Locate the cell with the specified text and output its (x, y) center coordinate. 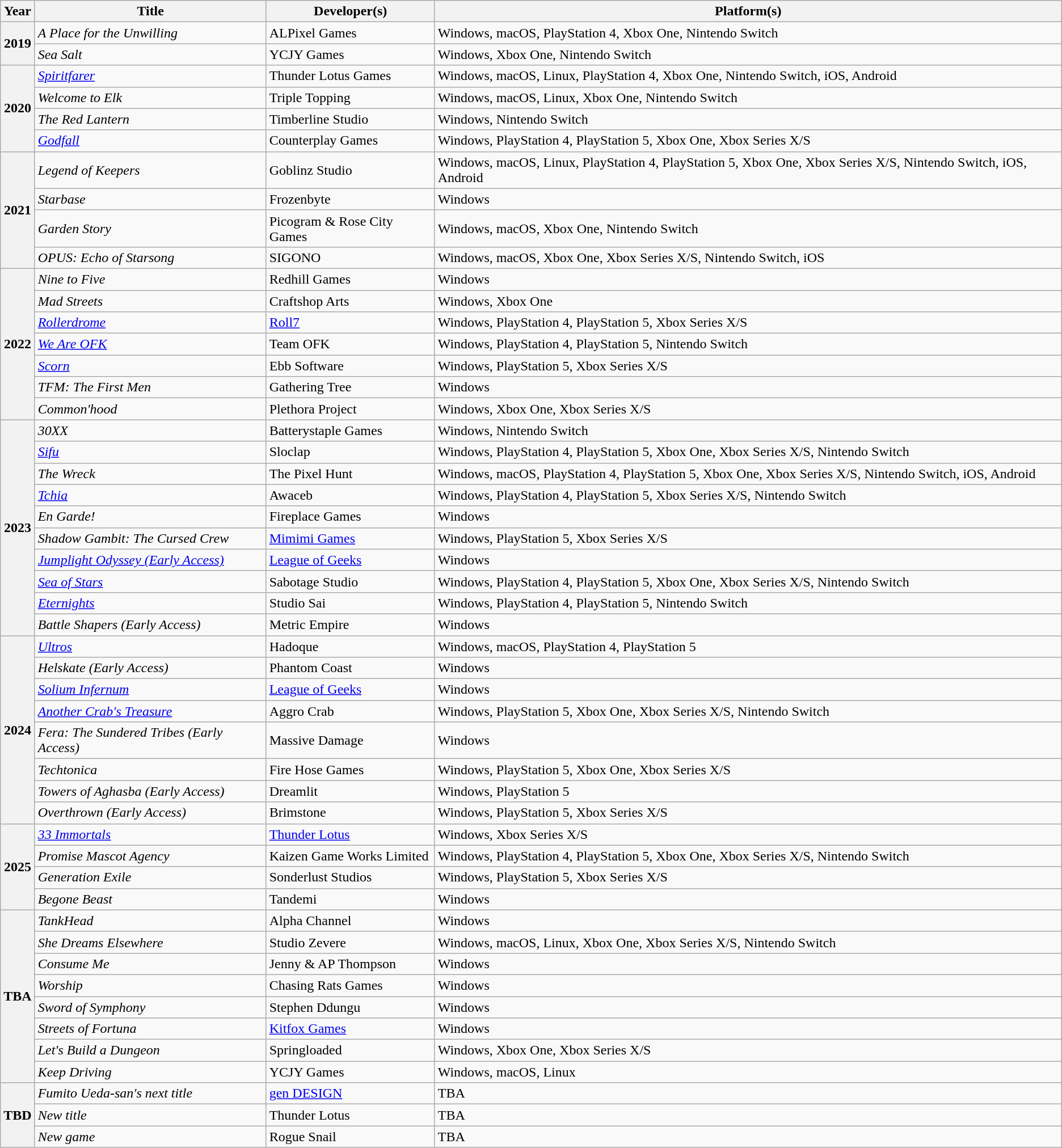
Thunder Lotus Games (351, 76)
Studio Zevere (351, 942)
Sea Salt (150, 54)
Platform(s) (748, 11)
Sifu (150, 452)
Helskate (Early Access) (150, 668)
Common'hood (150, 409)
The Red Lantern (150, 119)
Streets of Fortuna (150, 1029)
2024 (18, 729)
Worship (150, 985)
Picogram & Rose City Games (351, 228)
TBD (18, 1115)
TankHead (150, 921)
Windows, macOS, PlayStation 4, Xbox One, Nintendo Switch (748, 33)
Chasing Rats Games (351, 985)
Plethora Project (351, 409)
Jenny & AP Thompson (351, 964)
Metric Empire (351, 624)
Overthrown (Early Access) (150, 813)
Goblinz Studio (351, 170)
Redhill Games (351, 279)
gen DESIGN (351, 1094)
New title (150, 1115)
Begone Beast (150, 899)
Roll7 (351, 323)
Rollerdrome (150, 323)
2023 (18, 527)
2021 (18, 210)
Windows, macOS, Linux, Xbox One, Nintendo Switch (748, 98)
Ebb Software (351, 366)
Phantom Coast (351, 668)
Rogue Snail (351, 1137)
Mimimi Games (351, 538)
New game (150, 1137)
The Pixel Hunt (351, 474)
Brimstone (351, 813)
A Place for the Unwilling (150, 33)
The Wreck (150, 474)
Scorn (150, 366)
Windows, Xbox Series X/S (748, 834)
Windows, Xbox One, Nintendo Switch (748, 54)
Windows, PlayStation 5 (748, 791)
Tchia (150, 495)
Windows, macOS, Xbox One, Nintendo Switch (748, 228)
33 Immortals (150, 834)
ALPixel Games (351, 33)
Eternights (150, 603)
30XX (150, 430)
We Are OFK (150, 344)
Title (150, 11)
Gathering Tree (351, 387)
Craftshop Arts (351, 301)
Windows, PlayStation 4, PlayStation 5, Xbox Series X/S, Nintendo Switch (748, 495)
Towers of Aghasba (Early Access) (150, 791)
Promise Mascot Agency (150, 856)
Windows, PlayStation 5, Xbox One, Xbox Series X/S (748, 770)
Windows, macOS, Xbox One, Xbox Series X/S, Nintendo Switch, iOS (748, 258)
Welcome to Elk (150, 98)
Nine to Five (150, 279)
Battle Shapers (Early Access) (150, 624)
SIGONO (351, 258)
Team OFK (351, 344)
Timberline Studio (351, 119)
She Dreams Elsewhere (150, 942)
Garden Story (150, 228)
Windows, PlayStation 5, Xbox One, Xbox Series X/S, Nintendo Switch (748, 711)
Legend of Keepers (150, 170)
Windows, macOS, Linux (748, 1072)
2022 (18, 344)
Godfall (150, 141)
Stephen Ddungu (351, 1007)
Fumito Ueda-san's next title (150, 1094)
Windows, macOS, Linux, Xbox One, Xbox Series X/S, Nintendo Switch (748, 942)
Dreamlit (351, 791)
Windows, PlayStation 4, PlayStation 5, Xbox Series X/S (748, 323)
Kaizen Game Works Limited (351, 856)
Solium Infernum (150, 690)
Fireplace Games (351, 517)
Counterplay Games (351, 141)
Sabotage Studio (351, 581)
Year (18, 11)
Triple Topping (351, 98)
Fera: The Sundered Tribes (Early Access) (150, 741)
OPUS: Echo of Starsong (150, 258)
Windows, Xbox One (748, 301)
Sea of Stars (150, 581)
Windows, PlayStation 4, PlayStation 5, Xbox One, Xbox Series X/S (748, 141)
Batterystaple Games (351, 430)
Techtonica (150, 770)
TFM: The First Men (150, 387)
Studio Sai (351, 603)
Generation Exile (150, 877)
Spiritfarer (150, 76)
Sword of Symphony (150, 1007)
Hadoque (351, 646)
Windows, macOS, Linux, PlayStation 4, PlayStation 5, Xbox One, Xbox Series X/S, Nintendo Switch, iOS, Android (748, 170)
Aggro Crab (351, 711)
Sonderlust Studios (351, 877)
Frozenbyte (351, 199)
Fire Hose Games (351, 770)
Mad Streets (150, 301)
Windows, macOS, PlayStation 4, PlayStation 5 (748, 646)
Tandemi (351, 899)
Ultros (150, 646)
Keep Driving (150, 1072)
Kitfox Games (351, 1029)
Sloclap (351, 452)
Developer(s) (351, 11)
Jumplight Odyssey (Early Access) (150, 560)
Starbase (150, 199)
Alpha Channel (351, 921)
Windows, macOS, Linux, PlayStation 4, Xbox One, Nintendo Switch, iOS, Android (748, 76)
Another Crab's Treasure (150, 711)
En Garde! (150, 517)
Consume Me (150, 964)
2019 (18, 44)
2020 (18, 108)
Awaceb (351, 495)
Massive Damage (351, 741)
2025 (18, 867)
Windows, macOS, PlayStation 4, PlayStation 5, Xbox One, Xbox Series X/S, Nintendo Switch, iOS, Android (748, 474)
Shadow Gambit: The Cursed Crew (150, 538)
Let's Build a Dungeon (150, 1050)
Springloaded (351, 1050)
